Find where the given text appears and provide that cell's center as (X, Y) coordinate. 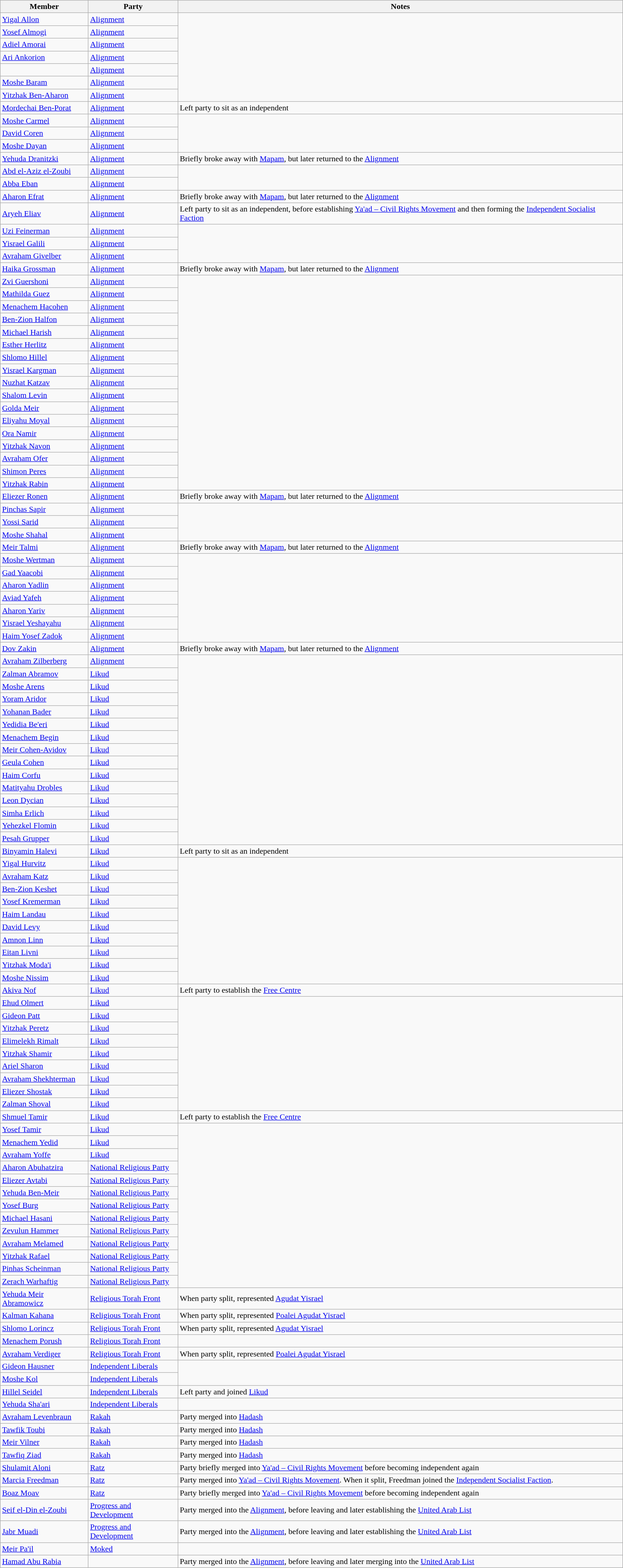
Haika Grossman (44, 269)
Jabr Muadi (44, 1532)
Yitzhak Shamir (44, 1054)
Yitzhak Moda'i (44, 965)
Gideon Patt (44, 1016)
Hillel Seidel (44, 1392)
Ben-Zion Keshet (44, 889)
Hamad Abu Rabia (44, 1561)
Zvi Guershoni (44, 281)
Gad Yaacobi (44, 572)
Moshe Baram (44, 82)
Yigal Allon (44, 19)
Moshe Arens (44, 686)
Yedidia Be'eri (44, 724)
Geula Cohen (44, 762)
Simha Erlich (44, 813)
Yossi Sarid (44, 522)
Shulamit Aloni (44, 1468)
Avraham Yoffe (44, 1155)
Abd el-Aziz el-Zoubi (44, 171)
Mathilda Guez (44, 294)
Moshe Carmel (44, 120)
Adiel Amorai (44, 45)
Shlomo Hillel (44, 357)
Meir Pa'il (44, 1549)
Avraham Givelber (44, 256)
David Levy (44, 927)
Menachem Begin (44, 737)
Avraham Verdiger (44, 1354)
Haim Landau (44, 914)
Yigal Hurvitz (44, 864)
Avraham Ofer (44, 459)
Eitan Livni (44, 952)
Eliyahu Moyal (44, 421)
Tawfik Toubi (44, 1430)
Binyamin Halevi (44, 851)
Zalman Shoval (44, 1104)
Yohanan Bader (44, 712)
Avraham Melamed (44, 1243)
Avraham Katz (44, 876)
Nuzhat Katzav (44, 383)
Shmuel Tamir (44, 1117)
Aharon Abuhatzira (44, 1167)
Yehuda Ben-Meir (44, 1193)
Yosef Kremerman (44, 902)
Yosef Almogi (44, 32)
Party merged into Ya'ad – Civil Rights Movement. When it split, Freedman joined the Independent Socialist Faction. (401, 1480)
Menachem Yedid (44, 1142)
Avraham Levenbraun (44, 1417)
Leon Dycian (44, 800)
Ehud Olmert (44, 1003)
Michael Hasani (44, 1218)
Member (44, 7)
Seif el-Din el-Zoubi (44, 1510)
Moshe Nissim (44, 977)
Zerach Warhaftig (44, 1281)
Ariel Sharon (44, 1066)
Elimelekh Rimalt (44, 1041)
Left party and joined Likud (401, 1392)
Left party to sit as an independent, before establishing Ya'ad – Civil Rights Movement and then forming the Independent Socialist Faction (401, 214)
Menachem Hacohen (44, 307)
Yitzhak Rafael (44, 1256)
Yisrael Kargman (44, 370)
Haim Corfu (44, 775)
Ora Namir (44, 433)
Yitzhak Peretz (44, 1028)
Party (133, 7)
Michael Harish (44, 332)
Yehezkel Flomin (44, 826)
Yehuda Meir Abramowicz (44, 1298)
Dov Zakin (44, 648)
Zalman Abramov (44, 674)
David Coren (44, 133)
Yisrael Galili (44, 243)
Yehuda Sha'ari (44, 1404)
Menachem Porush (44, 1341)
Aviad Yafeh (44, 598)
Yosef Tamir (44, 1129)
Meir Cohen-Avidov (44, 750)
Yehuda Dranitzki (44, 159)
Abba Eban (44, 184)
Zevulun Hammer (44, 1231)
Yosef Burg (44, 1206)
Eliezer Shostak (44, 1091)
Yoram Aridor (44, 699)
Matityahu Drobles (44, 788)
Mordechai Ben-Porat (44, 108)
Moked (133, 1549)
Ari Ankorion (44, 57)
Yitzhak Rabin (44, 484)
Haim Yosef Zadok (44, 636)
Meir Vilner (44, 1442)
Moshe Shahal (44, 534)
Moshe Kol (44, 1379)
Pesah Grupper (44, 838)
Yisrael Yeshayahu (44, 623)
Party merged into the Alignment, before leaving and later merging into the United Arab List (401, 1561)
Eliezer Avtabi (44, 1180)
Ben-Zion Halfon (44, 319)
Tawfiq Ziad (44, 1455)
Aharon Yariv (44, 611)
Marcia Freedman (44, 1480)
Pinchas Sapir (44, 509)
Yitzhak Navon (44, 446)
Amnon Linn (44, 939)
Yitzhak Ben-Aharon (44, 95)
Esther Herlitz (44, 345)
Shalom Levin (44, 395)
Shimon Peres (44, 471)
Boaz Moav (44, 1493)
Gideon Hausner (44, 1366)
Aryeh Eliav (44, 214)
Aharon Efrat (44, 197)
Notes (401, 7)
Eliezer Ronen (44, 497)
Shlomo Lorincz (44, 1328)
Moshe Dayan (44, 146)
Avraham Zilberberg (44, 661)
Meir Talmi (44, 547)
Pinhas Scheinman (44, 1269)
Golda Meir (44, 408)
Aharon Yadlin (44, 585)
Uzi Feinerman (44, 231)
Akiva Nof (44, 990)
Avraham Shekhterman (44, 1079)
Kalman Kahana (44, 1316)
Moshe Wertman (44, 560)
